Capture the cell that displays the provided text and extract its [X, Y] central coordinate. 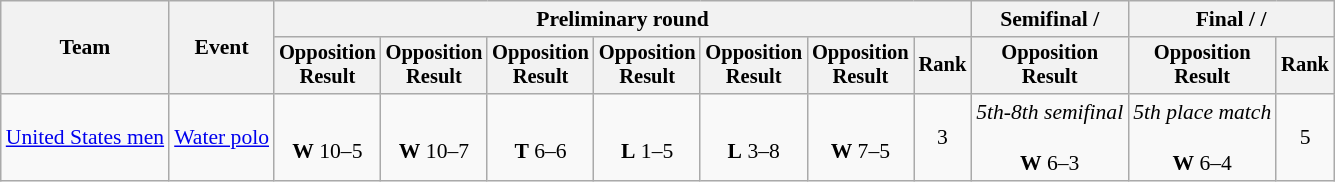
5 [1305, 138]
W 7–5 [860, 138]
3 [943, 138]
Preliminary round [622, 19]
5th place matchW 6–4 [1202, 138]
T 6–6 [540, 138]
United States men [85, 138]
W 10–5 [328, 138]
Water polo [222, 138]
L 1–5 [648, 138]
Semifinal / [1050, 19]
Event [222, 48]
Team [85, 48]
5th-8th semifinalW 6–3 [1050, 138]
W 10–7 [434, 138]
L 3–8 [754, 138]
Final / / [1231, 19]
